Find where the given text appears and provide that cell's center as (X, Y) coordinate. 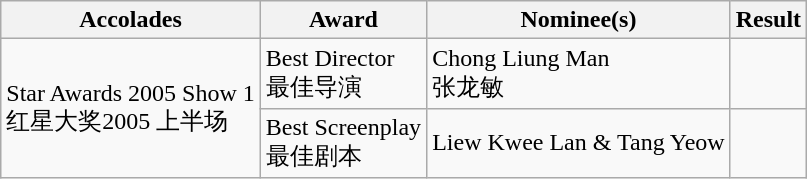
Best Screenplay 最佳剧本 (343, 143)
Result (768, 20)
Chong Liung Man 张龙敏 (579, 74)
Best Director 最佳导演 (343, 74)
Liew Kwee Lan & Tang Yeow (579, 143)
Nominee(s) (579, 20)
Star Awards 2005 Show 1 红星大奖2005 上半场 (131, 108)
Accolades (131, 20)
Award (343, 20)
